From the cell containing the given text, extract its center point as [X, Y] coordinate. 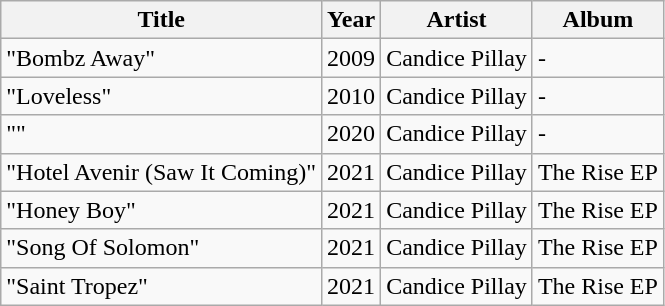
"Hotel Avenir (Saw It Coming)" [162, 172]
"Honey Boy" [162, 210]
"Song Of Solomon" [162, 248]
Title [162, 20]
"Bombz Away" [162, 58]
2020 [352, 134]
"Loveless" [162, 96]
2009 [352, 58]
Artist [457, 20]
"Saint Tropez" [162, 286]
"" [162, 134]
Year [352, 20]
Album [598, 20]
2010 [352, 96]
